Determine the [x, y] coordinate at the center of the cell enclosing the given text.  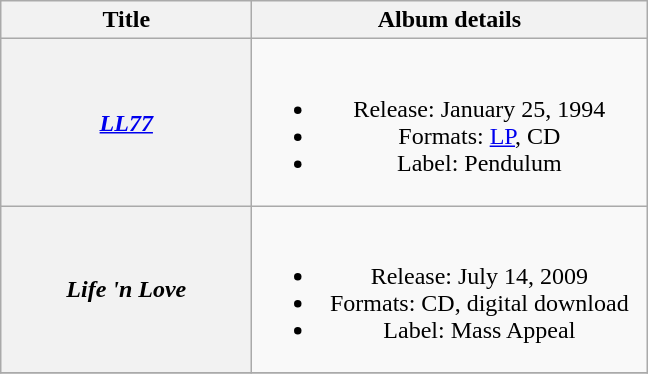
Title [126, 20]
LL77 [126, 122]
Release: January 25, 1994Formats: LP, CDLabel: Pendulum [450, 122]
Release: July 14, 2009Formats: CD, digital downloadLabel: Mass Appeal [450, 290]
Life 'n Love [126, 290]
Album details [450, 20]
